Pinpoint the cell where the given text exists, returning its [x, y] midpoint coordinate. 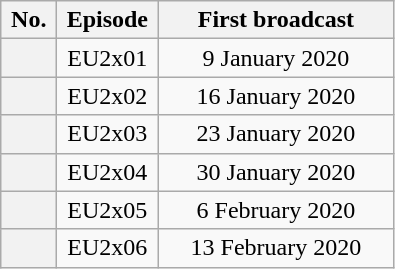
EU2x04 [108, 172]
16 January 2020 [276, 96]
Episode [108, 20]
EU2x02 [108, 96]
EU2x03 [108, 134]
No. [29, 20]
EU2x01 [108, 58]
EU2x06 [108, 248]
9 January 2020 [276, 58]
First broadcast [276, 20]
23 January 2020 [276, 134]
6 February 2020 [276, 210]
13 February 2020 [276, 248]
30 January 2020 [276, 172]
EU2x05 [108, 210]
